Return the (X, Y) coordinate for the center point of the cell that contains the specified text.  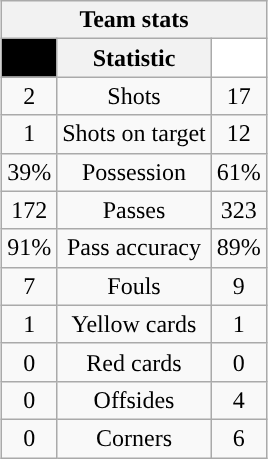
7 (30, 286)
89% (238, 248)
6 (238, 438)
9 (238, 286)
39% (30, 172)
4 (238, 400)
Passes (134, 210)
17 (238, 96)
323 (238, 210)
Statistic (134, 58)
Shots (134, 96)
Yellow cards (134, 324)
Team stats (134, 20)
2 (30, 96)
61% (238, 172)
Possession (134, 172)
Fouls (134, 286)
Shots on target (134, 134)
Pass accuracy (134, 248)
Offsides (134, 400)
172 (30, 210)
Red cards (134, 362)
91% (30, 248)
Corners (134, 438)
12 (238, 134)
